Determine the (x, y) coordinate at the center of the cell enclosing the given text.  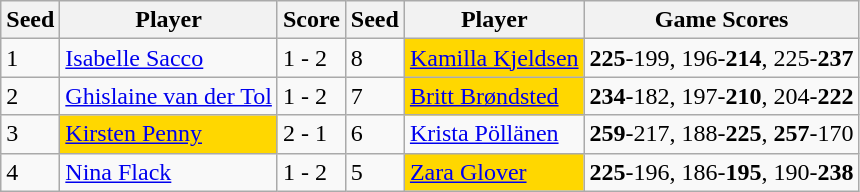
6 (374, 134)
5 (374, 172)
Zara Glover (494, 172)
Nina Flack (169, 172)
225-196, 186-195, 190-238 (722, 172)
8 (374, 58)
4 (30, 172)
234-182, 197-210, 204-222 (722, 96)
Kirsten Penny (169, 134)
Kamilla Kjeldsen (494, 58)
3 (30, 134)
2 (30, 96)
Ghislaine van der Tol (169, 96)
Isabelle Sacco (169, 58)
2 - 1 (311, 134)
Britt Brøndsted (494, 96)
7 (374, 96)
1 (30, 58)
Krista Pöllänen (494, 134)
225-199, 196-214, 225-237 (722, 58)
Game Scores (722, 20)
Score (311, 20)
259-217, 188-225, 257-170 (722, 134)
